Detect which cell encompasses the target text, then output its (X, Y) center coordinate. 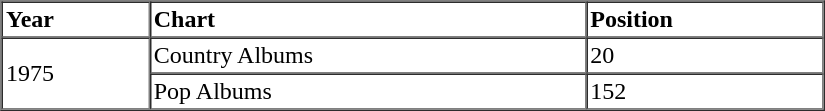
Position (705, 20)
1975 (76, 74)
Country Albums (367, 56)
Pop Albums (367, 92)
Year (76, 20)
152 (705, 92)
20 (705, 56)
Chart (367, 20)
